For the text-containing cell, return its midpoint in [X, Y] coordinate format. 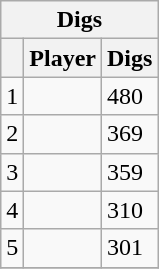
4 [12, 210]
359 [130, 172]
369 [130, 134]
2 [12, 134]
310 [130, 210]
1 [12, 96]
3 [12, 172]
301 [130, 248]
480 [130, 96]
5 [12, 248]
Player [63, 58]
